Extract the (x, y) coordinate from the center of the cell holding the provided text.  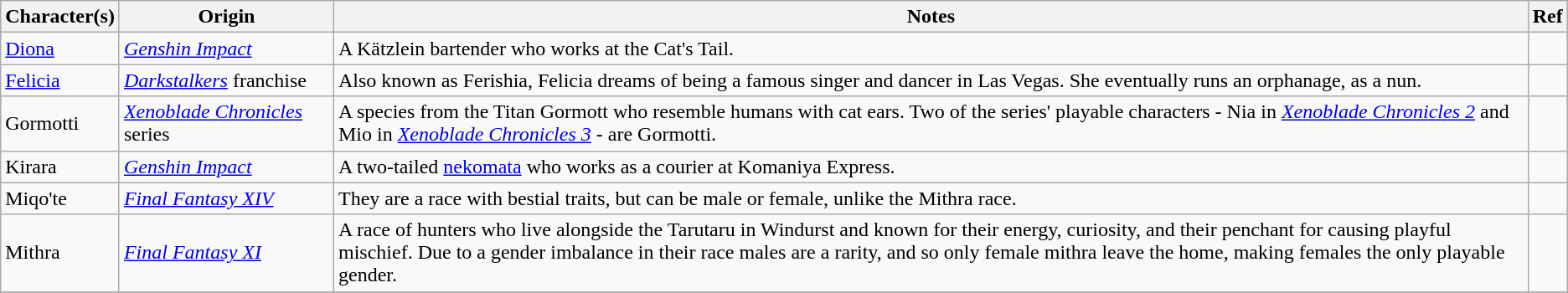
Ref (1548, 17)
Character(s) (60, 17)
Mithra (60, 253)
They are a race with bestial traits, but can be male or female, unlike the Mithra race. (931, 198)
Kirara (60, 167)
Notes (931, 17)
A two-tailed nekomata who works as a courier at Komaniya Express. (931, 167)
Also known as Ferishia, Felicia dreams of being a famous singer and dancer in Las Vegas. She eventually runs an orphanage, as a nun. (931, 80)
Final Fantasy XIV (226, 198)
Diona (60, 49)
Felicia (60, 80)
Darkstalkers franchise (226, 80)
Gormotti (60, 124)
A Kätzlein bartender who works at the Cat's Tail. (931, 49)
Final Fantasy XI (226, 253)
Origin (226, 17)
Miqo'te (60, 198)
Xenoblade Chronicles series (226, 124)
